Return the [X, Y] coordinate for the center point of the cell that contains the specified text.  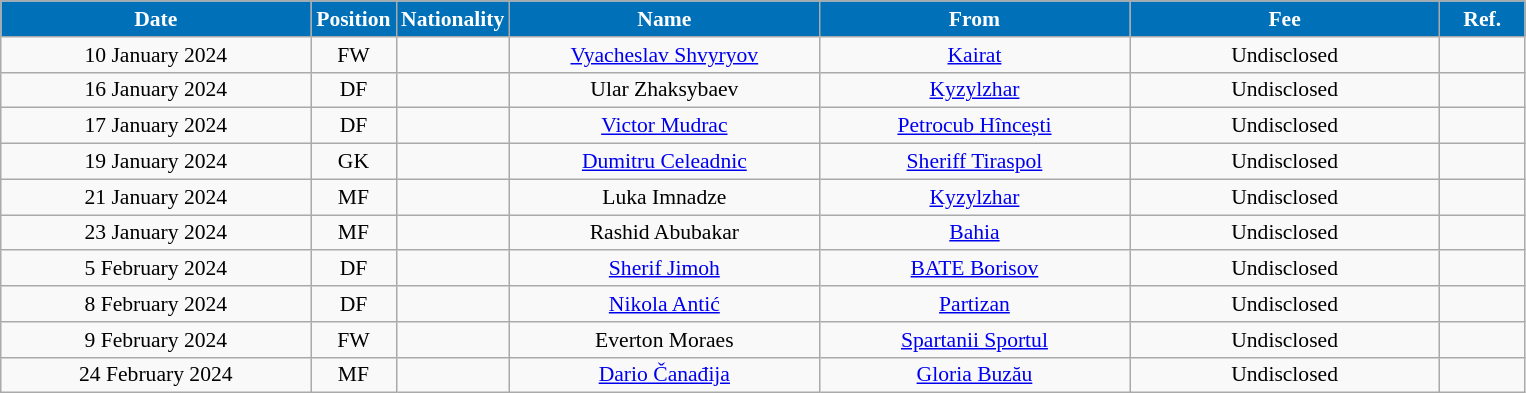
Bahia [974, 233]
8 February 2024 [156, 304]
Gloria Buzău [974, 375]
Dario Čanađija [664, 375]
GK [354, 162]
Luka Imnadze [664, 197]
Sheriff Tiraspol [974, 162]
Victor Mudrac [664, 126]
Position [354, 19]
9 February 2024 [156, 340]
Petrocub Hîncești [974, 126]
Ular Zhaksybaev [664, 90]
21 January 2024 [156, 197]
5 February 2024 [156, 269]
From [974, 19]
10 January 2024 [156, 55]
Vyacheslav Shvyryov [664, 55]
Nikola Antić [664, 304]
19 January 2024 [156, 162]
Ref. [1482, 19]
17 January 2024 [156, 126]
Date [156, 19]
24 February 2024 [156, 375]
23 January 2024 [156, 233]
Dumitru Celeadnic [664, 162]
Sherif Jimoh [664, 269]
Fee [1285, 19]
16 January 2024 [156, 90]
Kairat [974, 55]
Name [664, 19]
Partizan [974, 304]
BATE Borisov [974, 269]
Rashid Abubakar [664, 233]
Nationality [452, 19]
Everton Moraes [664, 340]
Spartanii Sportul [974, 340]
